Identify which cell holds the provided text, then report its [X, Y] central coordinate. 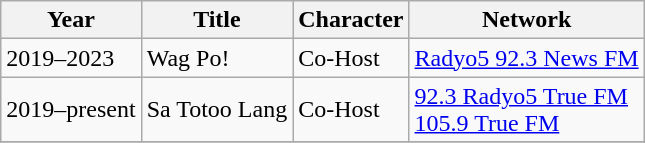
2019–2023 [71, 58]
Network [526, 20]
Wag Po! [217, 58]
Sa Totoo Lang [217, 110]
2019–present [71, 110]
92.3 Radyo5 True FM105.9 True FM [526, 110]
Title [217, 20]
Year [71, 20]
Radyo5 92.3 News FM [526, 58]
Character [351, 20]
